Identify which cell holds the provided text, then report its (x, y) central coordinate. 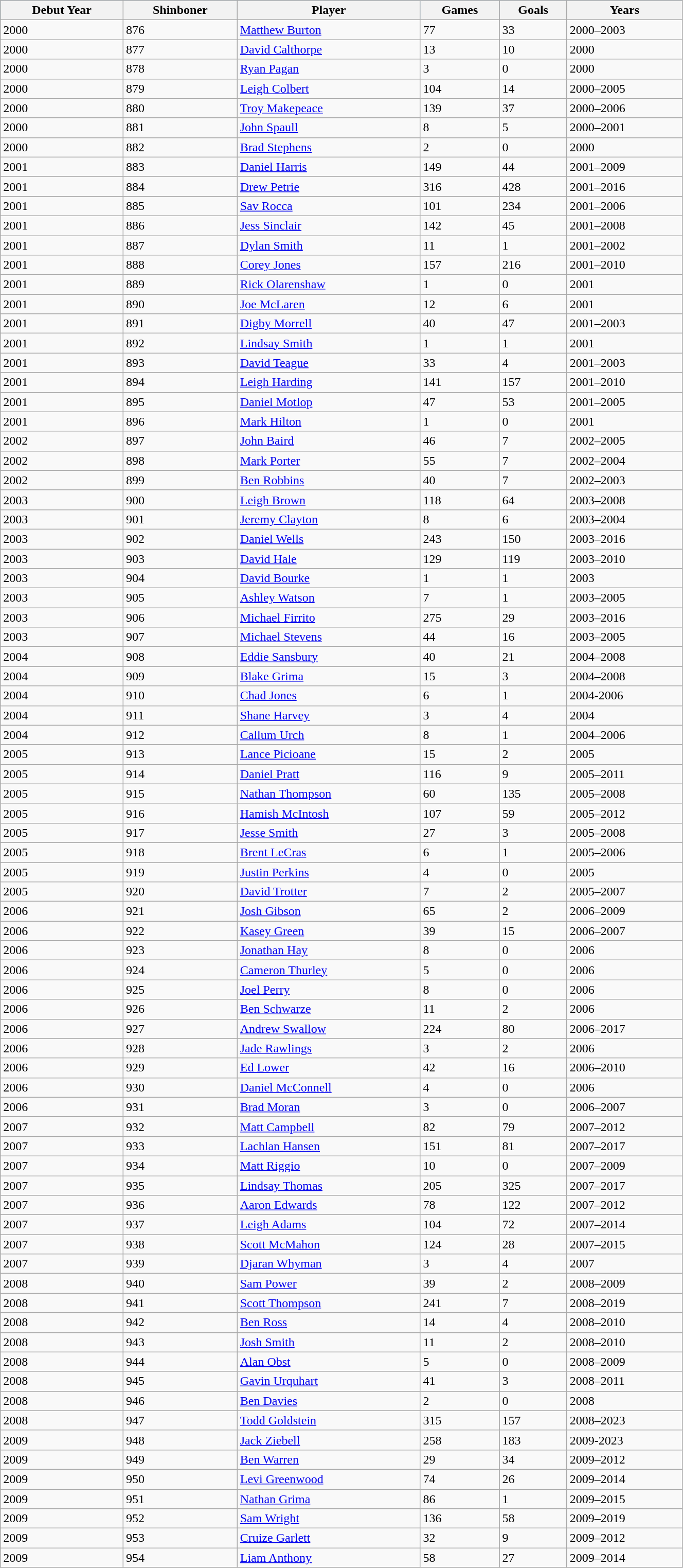
921 (181, 911)
107 (460, 813)
914 (181, 774)
Josh Gibson (329, 911)
2003–2004 (624, 519)
916 (181, 813)
Daniel Harris (329, 167)
881 (181, 128)
2004–2006 (624, 735)
Alan Obst (329, 1362)
902 (181, 539)
Aaron Edwards (329, 1205)
118 (460, 500)
913 (181, 754)
906 (181, 618)
911 (181, 715)
224 (460, 1029)
2005–2012 (624, 813)
889 (181, 285)
Brad Stephens (329, 147)
77 (460, 30)
937 (181, 1225)
Joe McLaren (329, 304)
922 (181, 931)
2007–2014 (624, 1225)
2001–2016 (624, 186)
82 (460, 1126)
941 (181, 1303)
Ben Ross (329, 1323)
882 (181, 147)
Sam Power (329, 1283)
2007–2015 (624, 1244)
Matthew Burton (329, 30)
Jeremy Clayton (329, 519)
Levi Greenwood (329, 1479)
258 (460, 1440)
884 (181, 186)
Daniel McConnell (329, 1087)
Player (329, 10)
Leigh Harding (329, 382)
944 (181, 1362)
952 (181, 1519)
926 (181, 1009)
234 (533, 206)
Cameron Thurley (329, 970)
2002–2003 (624, 480)
59 (533, 813)
Scott McMahon (329, 1244)
Lachlan Hansen (329, 1146)
122 (533, 1205)
David Calthorpe (329, 49)
Leigh Brown (329, 500)
Todd Goldstein (329, 1420)
901 (181, 519)
Liam Anthony (329, 1558)
876 (181, 30)
883 (181, 167)
Shinboner (181, 10)
954 (181, 1558)
142 (460, 225)
2005–2011 (624, 774)
42 (460, 1068)
938 (181, 1244)
Nathan Grima (329, 1499)
2001–2002 (624, 245)
Leigh Colbert (329, 89)
940 (181, 1283)
880 (181, 108)
Hamish McIntosh (329, 813)
136 (460, 1519)
897 (181, 441)
923 (181, 950)
Years (624, 10)
909 (181, 676)
149 (460, 167)
Eddie Sansbury (329, 657)
John Baird (329, 441)
Mark Porter (329, 461)
Goals (533, 10)
2009-2023 (624, 1440)
905 (181, 598)
2004-2006 (624, 696)
Brent LeCras (329, 852)
55 (460, 461)
Ed Lower (329, 1068)
Michael Firrito (329, 618)
116 (460, 774)
428 (533, 186)
Cruize Garlett (329, 1538)
135 (533, 794)
Josh Smith (329, 1342)
Justin Perkins (329, 872)
David Teague (329, 363)
Sav Rocca (329, 206)
101 (460, 206)
David Trotter (329, 892)
Ashley Watson (329, 598)
932 (181, 1126)
Jesse Smith (329, 833)
2003–2010 (624, 558)
13 (460, 49)
Brad Moran (329, 1107)
53 (533, 402)
21 (533, 657)
79 (533, 1126)
919 (181, 872)
887 (181, 245)
899 (181, 480)
Drew Petrie (329, 186)
Daniel Pratt (329, 774)
325 (533, 1185)
Mark Hilton (329, 421)
893 (181, 363)
917 (181, 833)
Lance Picioane (329, 754)
915 (181, 794)
935 (181, 1185)
26 (533, 1479)
951 (181, 1499)
908 (181, 657)
Lindsay Thomas (329, 1185)
903 (181, 558)
936 (181, 1205)
139 (460, 108)
2000–2001 (624, 128)
904 (181, 578)
Sam Wright (329, 1519)
918 (181, 852)
183 (533, 1440)
David Bourke (329, 578)
925 (181, 990)
Ben Warren (329, 1459)
150 (533, 539)
Ryan Pagan (329, 69)
Corey Jones (329, 265)
Matt Campbell (329, 1126)
46 (460, 441)
Jess Sinclair (329, 225)
2006–2010 (624, 1068)
72 (533, 1225)
930 (181, 1087)
2000–2003 (624, 30)
28 (533, 1244)
129 (460, 558)
45 (533, 225)
John Spaull (329, 128)
Ben Schwarze (329, 1009)
2001–2006 (624, 206)
900 (181, 500)
953 (181, 1538)
878 (181, 69)
81 (533, 1146)
2008–2019 (624, 1303)
Nathan Thompson (329, 794)
151 (460, 1146)
David Hale (329, 558)
949 (181, 1459)
Ben Davies (329, 1401)
943 (181, 1342)
Scott Thompson (329, 1303)
879 (181, 89)
65 (460, 911)
885 (181, 206)
2000–2005 (624, 89)
2008–2011 (624, 1381)
78 (460, 1205)
Jack Ziebell (329, 1440)
241 (460, 1303)
Jonathan Hay (329, 950)
119 (533, 558)
141 (460, 382)
948 (181, 1440)
924 (181, 970)
946 (181, 1401)
2006–2017 (624, 1029)
Blake Grima (329, 676)
2005–2006 (624, 852)
2000–2006 (624, 108)
Digby Morrell (329, 324)
907 (181, 637)
945 (181, 1381)
316 (460, 186)
927 (181, 1029)
892 (181, 343)
888 (181, 265)
2002–2005 (624, 441)
2008–2023 (624, 1420)
2009–2015 (624, 1499)
Games (460, 10)
216 (533, 265)
64 (533, 500)
2009–2019 (624, 1519)
80 (533, 1029)
912 (181, 735)
Dylan Smith (329, 245)
60 (460, 794)
894 (181, 382)
2006–2009 (624, 911)
933 (181, 1146)
Debut Year (62, 10)
74 (460, 1479)
Rick Olarenshaw (329, 285)
877 (181, 49)
124 (460, 1244)
947 (181, 1420)
942 (181, 1323)
910 (181, 696)
86 (460, 1499)
929 (181, 1068)
Callum Urch (329, 735)
32 (460, 1538)
41 (460, 1381)
896 (181, 421)
2001–2005 (624, 402)
934 (181, 1166)
Joel Perry (329, 990)
2005–2007 (624, 892)
890 (181, 304)
34 (533, 1459)
37 (533, 108)
928 (181, 1048)
Kasey Green (329, 931)
243 (460, 539)
898 (181, 461)
Matt Riggio (329, 1166)
939 (181, 1264)
931 (181, 1107)
12 (460, 304)
2007–2009 (624, 1166)
Chad Jones (329, 696)
2002–2004 (624, 461)
2001–2008 (624, 225)
Gavin Urquhart (329, 1381)
Lindsay Smith (329, 343)
Andrew Swallow (329, 1029)
950 (181, 1479)
2001–2009 (624, 167)
205 (460, 1185)
Daniel Motlop (329, 402)
Shane Harvey (329, 715)
886 (181, 225)
Michael Stevens (329, 637)
895 (181, 402)
Troy Makepeace (329, 108)
Daniel Wells (329, 539)
920 (181, 892)
2003–2008 (624, 500)
Ben Robbins (329, 480)
315 (460, 1420)
275 (460, 618)
Jade Rawlings (329, 1048)
Djaran Whyman (329, 1264)
Leigh Adams (329, 1225)
891 (181, 324)
